Return (X, Y) of the center of cell containing provided text 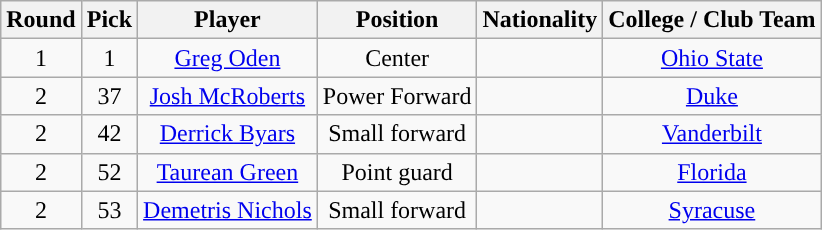
Demetris Nichols (228, 210)
Point guard (397, 172)
Center (397, 58)
College / Club Team (712, 20)
Florida (712, 172)
Player (228, 20)
Pick (109, 20)
Taurean Green (228, 172)
52 (109, 172)
Josh McRoberts (228, 96)
Ohio State (712, 58)
53 (109, 210)
Duke (712, 96)
37 (109, 96)
Syracuse (712, 210)
Power Forward (397, 96)
42 (109, 134)
Vanderbilt (712, 134)
Round (41, 20)
Position (397, 20)
Greg Oden (228, 58)
Derrick Byars (228, 134)
Nationality (540, 20)
